Pinpoint the cell where the given text exists, returning its (X, Y) midpoint coordinate. 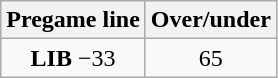
65 (210, 58)
LIB −33 (74, 58)
Over/under (210, 20)
Pregame line (74, 20)
